Return (x, y) of the center of cell containing provided text 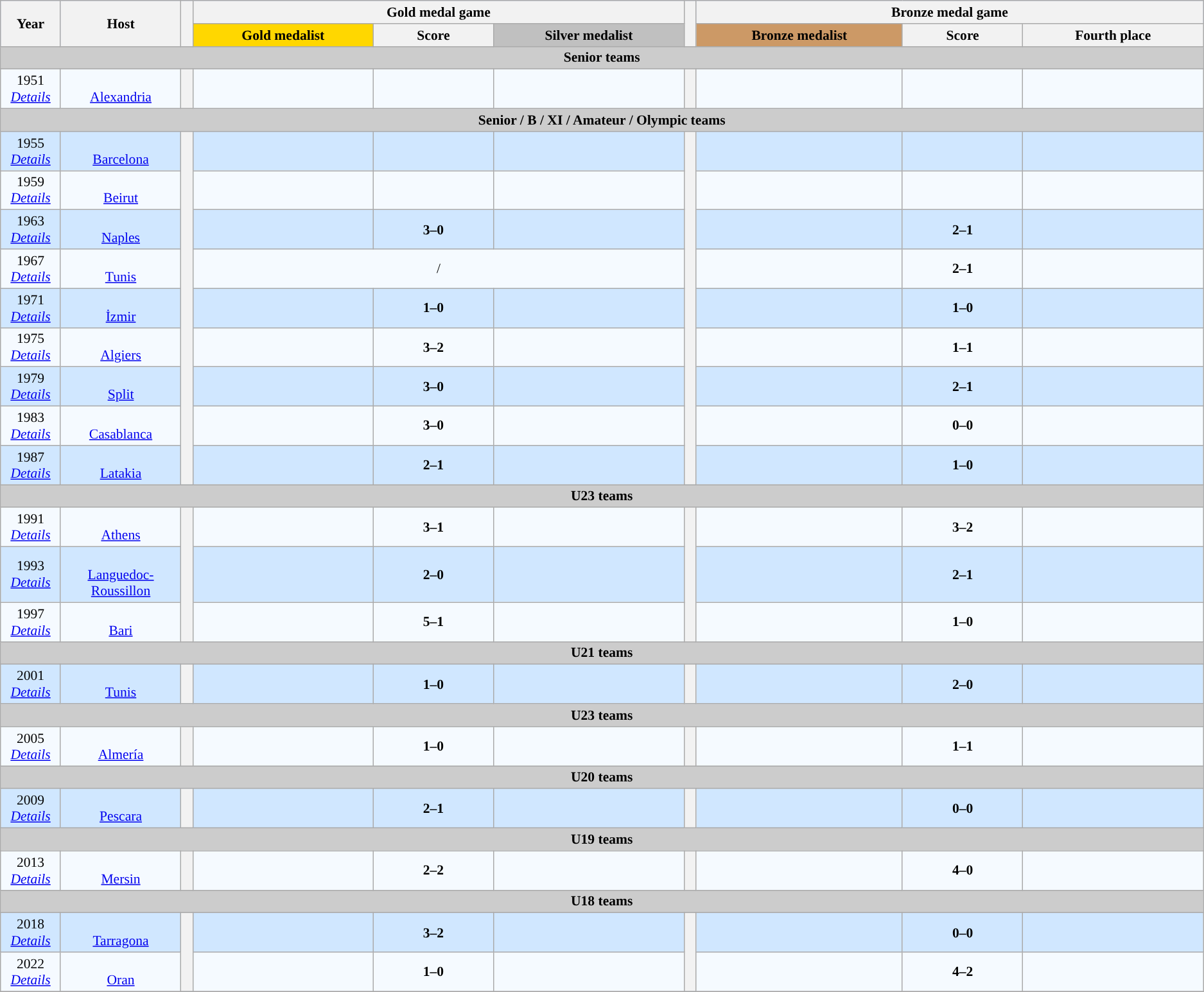
1955Details (31, 152)
U21 teams (602, 653)
1983Details (31, 426)
1997Details (31, 622)
3–1 (433, 528)
2018Details (31, 932)
4–2 (962, 972)
/ (438, 268)
Algiers (121, 347)
Year (31, 23)
Senior teams (602, 58)
2013 Details (31, 871)
Barcelona (121, 152)
Silver medalist (589, 35)
5–1 (433, 622)
Host (121, 23)
U20 teams (602, 778)
Casablanca (121, 426)
1959Details (31, 190)
Languedoc-Roussillon (121, 575)
1991Details (31, 528)
Bronze medalist (799, 35)
Tarragona (121, 932)
1975Details (31, 347)
Senior / B / XI / Amateur / Olympic teams (602, 120)
Latakia (121, 465)
Fourth place (1113, 35)
U18 teams (602, 901)
2001Details (31, 684)
1967Details (31, 268)
Oran (121, 972)
Beirut (121, 190)
Almería (121, 746)
1963Details (31, 230)
1993Details (31, 575)
U19 teams (602, 840)
1971Details (31, 308)
2022Details (31, 972)
Alexandria (121, 89)
2–2 (433, 871)
Naples (121, 230)
Gold medal game (438, 12)
2005Details (31, 746)
1979Details (31, 387)
1951Details (31, 89)
Bronze medal game (949, 12)
Pescara (121, 809)
Split (121, 387)
İzmir (121, 308)
Athens (121, 528)
4–0 (962, 871)
Bari (121, 622)
Gold medalist (283, 35)
Mersin (121, 871)
1987Details (31, 465)
2009Details (31, 809)
